Detect which cell encompasses the target text, then output its [x, y] center coordinate. 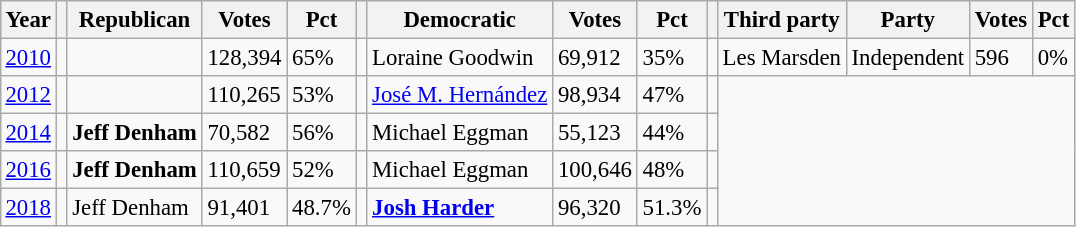
47% [672, 95]
2018 [28, 208]
53% [322, 95]
Third party [782, 20]
Les Marsden [782, 57]
51.3% [672, 208]
56% [322, 133]
Republican [134, 20]
Loraine Goodwin [460, 57]
Josh Harder [460, 208]
35% [672, 57]
José M. Hernández [460, 95]
2014 [28, 133]
Year [28, 20]
48.7% [322, 208]
65% [322, 57]
Party [908, 20]
100,646 [596, 170]
110,659 [244, 170]
96,320 [596, 208]
91,401 [244, 208]
98,934 [596, 95]
110,265 [244, 95]
0% [1053, 57]
44% [672, 133]
2010 [28, 57]
55,123 [596, 133]
Independent [908, 57]
69,912 [596, 57]
48% [672, 170]
2016 [28, 170]
596 [1000, 57]
128,394 [244, 57]
Democratic [460, 20]
52% [322, 170]
2012 [28, 95]
70,582 [244, 133]
